Identify which cell holds the provided text, then report its (X, Y) central coordinate. 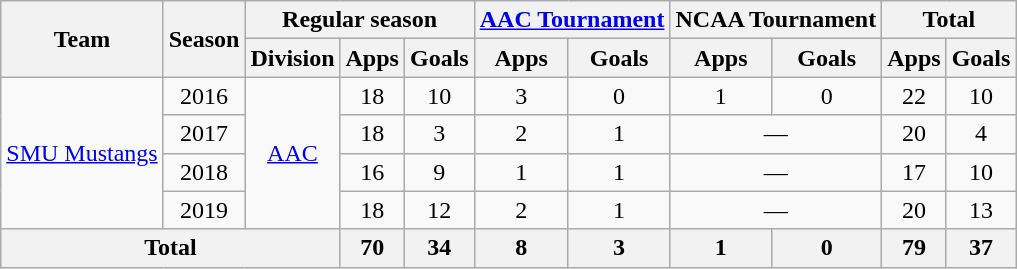
Division (292, 58)
Season (204, 39)
37 (981, 248)
12 (439, 210)
2018 (204, 172)
4 (981, 134)
22 (914, 96)
8 (521, 248)
2016 (204, 96)
SMU Mustangs (82, 153)
AAC Tournament (572, 20)
17 (914, 172)
34 (439, 248)
16 (372, 172)
13 (981, 210)
Regular season (360, 20)
9 (439, 172)
2017 (204, 134)
AAC (292, 153)
NCAA Tournament (776, 20)
79 (914, 248)
70 (372, 248)
2019 (204, 210)
Team (82, 39)
